Locate the cell with the specified text and output its (X, Y) center coordinate. 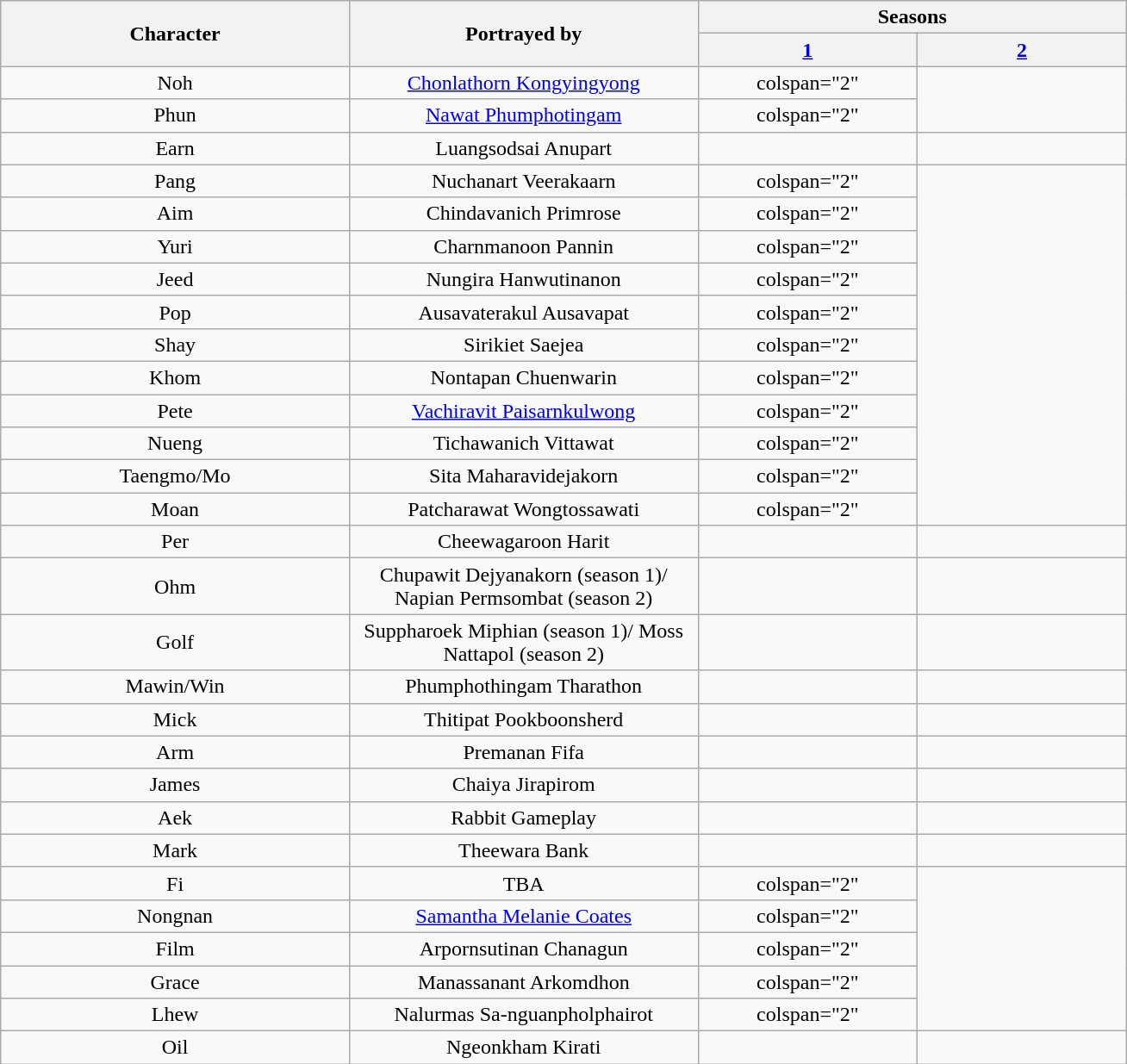
Vachiravit Paisarnkulwong (524, 411)
Fi (176, 883)
Oil (176, 1048)
Chonlathorn Kongyingyong (524, 83)
Seasons (912, 17)
1 (808, 50)
Grace (176, 981)
Chupawit Dejyanakorn (season 1)/ Napian Permsombat (season 2) (524, 586)
Ngeonkham Kirati (524, 1048)
Arpornsutinan Chanagun (524, 949)
Thitipat Pookboonsherd (524, 719)
Per (176, 542)
Sita Maharavidejakorn (524, 476)
Mark (176, 850)
Noh (176, 83)
Moan (176, 509)
Earn (176, 148)
Golf (176, 643)
Ausavaterakul Ausavapat (524, 312)
Rabbit Gameplay (524, 818)
Cheewagaroon Harit (524, 542)
Nongnan (176, 916)
Chindavanich Primrose (524, 214)
Nungira Hanwutinanon (524, 279)
Pang (176, 181)
Samantha Melanie Coates (524, 916)
Yuri (176, 246)
Phun (176, 115)
Manassanant Arkomdhon (524, 981)
Aim (176, 214)
Arm (176, 752)
Nueng (176, 444)
Phumphothingam Tharathon (524, 687)
Mick (176, 719)
James (176, 785)
Theewara Bank (524, 850)
Nawat Phumphotingam (524, 115)
2 (1022, 50)
Shay (176, 345)
Luangsodsai Anupart (524, 148)
Charnmanoon Pannin (524, 246)
Patcharawat Wongtossawati (524, 509)
Khom (176, 377)
Taengmo/Mo (176, 476)
Portrayed by (524, 34)
Pop (176, 312)
Aek (176, 818)
Sirikiet Saejea (524, 345)
Tichawanich Vittawat (524, 444)
Film (176, 949)
Nalurmas Sa-nguanpholphairot (524, 1015)
Lhew (176, 1015)
Nontapan Chuenwarin (524, 377)
Mawin/Win (176, 687)
Pete (176, 411)
Nuchanart Veerakaarn (524, 181)
Ohm (176, 586)
Chaiya Jirapirom (524, 785)
Suppharoek Miphian (season 1)/ Moss Nattapol (season 2) (524, 643)
Jeed (176, 279)
Character (176, 34)
TBA (524, 883)
Premanan Fifa (524, 752)
